From the cell containing the given text, extract its center point as (x, y) coordinate. 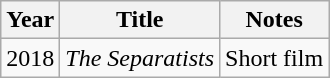
Notes (274, 20)
Short film (274, 58)
2018 (30, 58)
The Separatists (140, 58)
Title (140, 20)
Year (30, 20)
